Detect which cell encompasses the target text, then output its (X, Y) center coordinate. 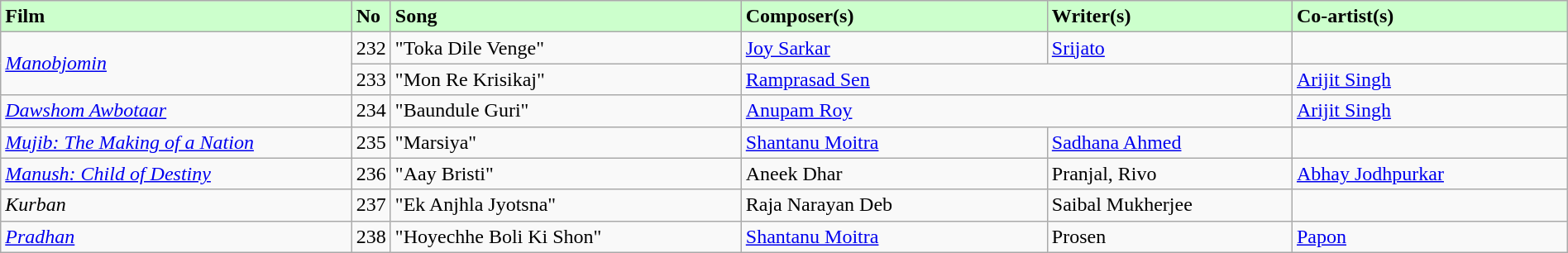
"Toka Dile Venge" (566, 48)
Abhay Jodhpurkar (1429, 174)
Saibal Mukherjee (1169, 205)
Ramprasad Sen (1016, 79)
Raja Narayan Deb (894, 205)
"Aay Bristi" (566, 174)
237 (370, 205)
"Baundule Guri" (566, 111)
Aneek Dhar (894, 174)
Co-artist(s) (1429, 17)
Pradhan (176, 236)
Prosen (1169, 236)
Srijato (1169, 48)
Mujib: The Making of a Nation (176, 142)
Anupam Roy (1016, 111)
Papon (1429, 236)
Pranjal, Rivo (1169, 174)
Joy Sarkar (894, 48)
Manobjomin (176, 64)
Manush: Child of Destiny (176, 174)
236 (370, 174)
Dawshom Awbotaar (176, 111)
232 (370, 48)
"Ek Anjhla Jyotsna" (566, 205)
Song (566, 17)
No (370, 17)
235 (370, 142)
234 (370, 111)
233 (370, 79)
Film (176, 17)
"Mon Re Krisikaj" (566, 79)
"Marsiya" (566, 142)
Composer(s) (894, 17)
Writer(s) (1169, 17)
238 (370, 236)
"Hoyechhe Boli Ki Shon" (566, 236)
Kurban (176, 205)
Sadhana Ahmed (1169, 142)
